Determine the (x, y) coordinate at the center of the cell enclosing the given text.  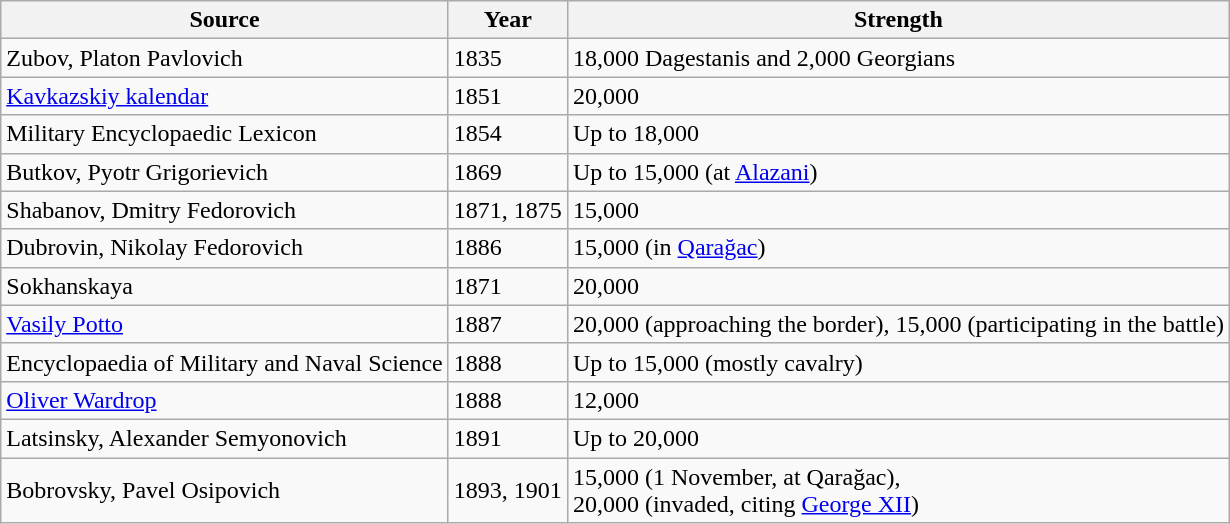
Butkov, Pyotr Grigorievich (225, 172)
Strength (898, 20)
18,000 Dagestanis and 2,000 Georgians (898, 58)
Sokhanskaya (225, 286)
12,000 (898, 400)
1893, 1901 (508, 490)
Up to 20,000 (898, 438)
Shabanov, Dmitry Fedorovich (225, 210)
Oliver Wardrop (225, 400)
Encyclopaedia of Military and Naval Science (225, 362)
15,000 (in Qarağac) (898, 248)
1854 (508, 134)
15,000 (1 November, at Qarağac),20,000 (invaded, citing George XII) (898, 490)
Bobrovsky, Pavel Osipovich (225, 490)
Latsinsky, Alexander Semyonovich (225, 438)
1887 (508, 324)
Source (225, 20)
Dubrovin, Nikolay Fedorovich (225, 248)
Up to 15,000 (at Alazani) (898, 172)
1871, 1875 (508, 210)
1891 (508, 438)
15,000 (898, 210)
20,000 (approaching the border), 15,000 (participating in the battle) (898, 324)
Zubov, Platon Pavlovich (225, 58)
1871 (508, 286)
Kavkazskiy kalendar (225, 96)
1835 (508, 58)
Up to 18,000 (898, 134)
Up to 15,000 (mostly cavalry) (898, 362)
Military Encyclopaedic Lexicon (225, 134)
1886 (508, 248)
Vasily Potto (225, 324)
1851 (508, 96)
Year (508, 20)
1869 (508, 172)
